From the cell containing the given text, extract its center point as [x, y] coordinate. 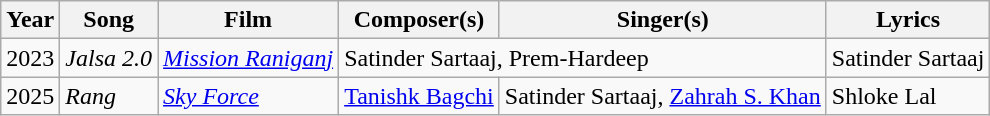
Song [109, 20]
Jalsa 2.0 [109, 58]
Film [248, 20]
Rang [109, 96]
Shloke Lal [908, 96]
Mission Raniganj [248, 58]
Satinder Sartaaj, Zahrah S. Khan [662, 96]
Year [30, 20]
Sky Force [248, 96]
Singer(s) [662, 20]
Tanishk Bagchi [420, 96]
Composer(s) [420, 20]
2025 [30, 96]
Lyrics [908, 20]
2023 [30, 58]
Satinder Sartaaj, Prem-Hardeep [583, 58]
Satinder Sartaaj [908, 58]
